Output the (x, y) coordinate of the center of the cell containing the given text.  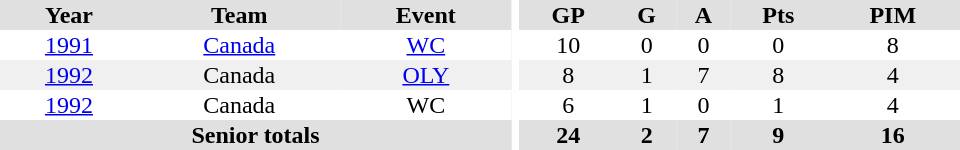
G (646, 15)
9 (778, 135)
Pts (778, 15)
GP (568, 15)
24 (568, 135)
A (704, 15)
Year (69, 15)
6 (568, 105)
2 (646, 135)
OLY (426, 75)
10 (568, 45)
PIM (893, 15)
Event (426, 15)
16 (893, 135)
1991 (69, 45)
Team (240, 15)
Senior totals (256, 135)
